Capture the cell that displays the provided text and extract its (X, Y) central coordinate. 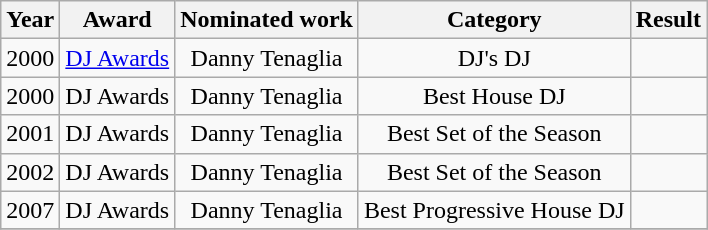
2002 (30, 172)
Category (494, 20)
Year (30, 20)
Award (118, 20)
2001 (30, 134)
Result (668, 20)
Nominated work (267, 20)
Best Progressive House DJ (494, 210)
Best House DJ (494, 96)
2007 (30, 210)
DJ's DJ (494, 58)
